Pinpoint the cell where the given text exists, returning its (x, y) midpoint coordinate. 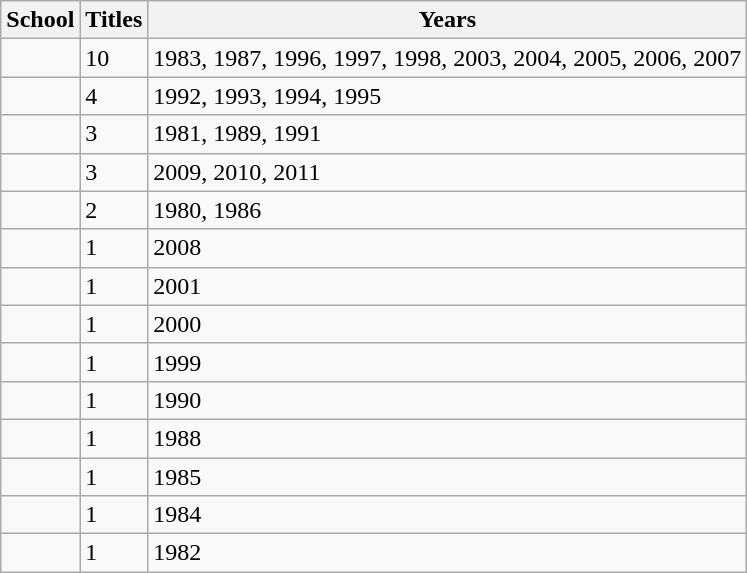
1990 (448, 400)
Titles (114, 20)
2009, 2010, 2011 (448, 172)
1985 (448, 477)
1988 (448, 438)
Years (448, 20)
2 (114, 210)
1983, 1987, 1996, 1997, 1998, 2003, 2004, 2005, 2006, 2007 (448, 58)
School (40, 20)
1981, 1989, 1991 (448, 134)
1984 (448, 515)
1992, 1993, 1994, 1995 (448, 96)
2008 (448, 248)
1999 (448, 362)
1982 (448, 553)
10 (114, 58)
1980, 1986 (448, 210)
2000 (448, 324)
4 (114, 96)
2001 (448, 286)
